Determine the (X, Y) coordinate at the center of the cell enclosing the given text.  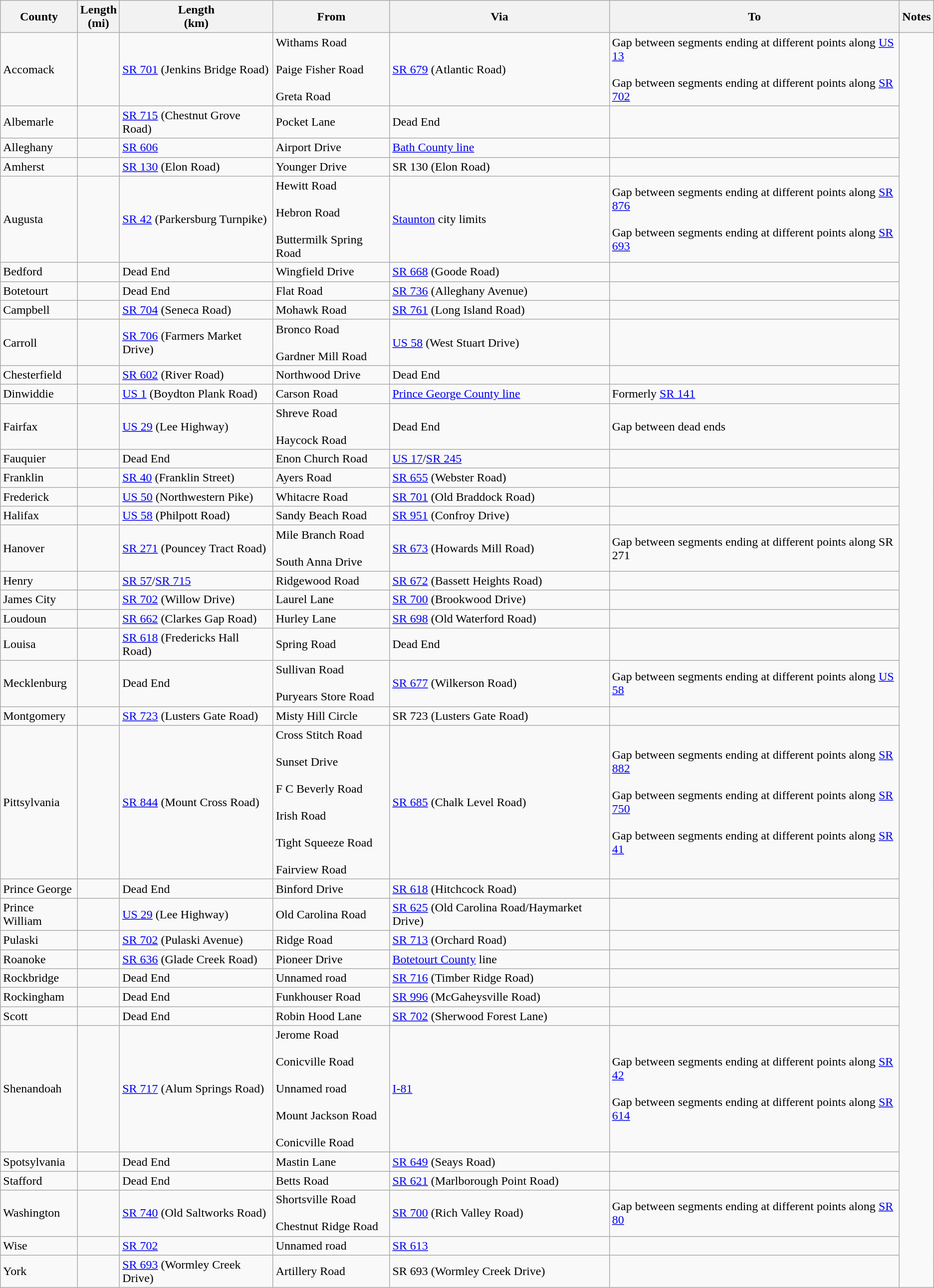
Length(km) (197, 17)
Spring Road (331, 644)
Ridge Road (331, 940)
SR 951 (Confroy Drive) (499, 516)
SR 672 (Bassett Heights Road) (499, 581)
SR 698 (Old Waterford Road) (499, 619)
Flat Road (331, 291)
Botetourt County line (499, 959)
From (331, 17)
County (39, 17)
Gap between segments ending at different points along US 58 (754, 683)
SR 618 (Fredericks Hall Road) (197, 644)
SR 715 (Chestnut Grove Road) (197, 122)
Frederick (39, 497)
Hewitt RoadHebron RoadButtermilk Spring Road (331, 219)
Montgomery (39, 716)
Shenandoah (39, 1089)
Ayers Road (331, 478)
Carroll (39, 342)
Chesterfield (39, 375)
Whitacre Road (331, 497)
Pulaski (39, 940)
Jerome RoadConicville RoadUnnamed roadMount Jackson RoadConicville Road (331, 1089)
Old Carolina Road (331, 914)
Mecklenburg (39, 683)
Gap between segments ending at different points along US 13Gap between segments ending at different points along SR 702 (754, 69)
Prince George County line (499, 394)
Younger Drive (331, 167)
SR 706 (Farmers Market Drive) (197, 342)
SR 42 (Parkersburg Turnpike) (197, 219)
SR 655 (Webster Road) (499, 478)
Gap between segments ending at different points along SR 42Gap between segments ending at different points along SR 614 (754, 1089)
Staunton city limits (499, 219)
Alleghany (39, 148)
Airport Drive (331, 148)
Mile Branch RoadSouth Anna Drive (331, 548)
Enon Church Road (331, 459)
Shortsville RoadChestnut Ridge Road (331, 1213)
SR 606 (197, 148)
Hurley Lane (331, 619)
Rockingham (39, 997)
SR 713 (Orchard Road) (499, 940)
Artillery Road (331, 1271)
Bronco RoadGardner Mill Road (331, 342)
SR 702 (Pulaski Avenue) (197, 940)
SR 716 (Timber Ridge Road) (499, 978)
SR 677 (Wilkerson Road) (499, 683)
SR 996 (McGaheysville Road) (499, 997)
SR 636 (Glade Creek Road) (197, 959)
SR 844 (Mount Cross Road) (197, 802)
Binford Drive (331, 888)
US 1 (Boydton Plank Road) (197, 394)
Botetourt (39, 291)
Hanover (39, 548)
SR 649 (Seays Road) (499, 1162)
Sullivan RoadPuryears Store Road (331, 683)
SR 602 (River Road) (197, 375)
Notes (917, 17)
Formerly SR 141 (754, 394)
Franklin (39, 478)
Dinwiddie (39, 394)
Scott (39, 1016)
Wingfield Drive (331, 272)
Augusta (39, 219)
SR 736 (Alleghany Avenue) (499, 291)
To (754, 17)
Mastin Lane (331, 1162)
Pioneer Drive (331, 959)
Fauquier (39, 459)
Wise (39, 1246)
Sandy Beach Road (331, 516)
Prince William (39, 914)
Henry (39, 581)
US 58 (Philpott Road) (197, 516)
Campbell (39, 310)
Withams RoadPaige Fisher RoadGreta Road (331, 69)
Gap between segments ending at different points along SR 876Gap between segments ending at different points along SR 693 (754, 219)
Albemarle (39, 122)
SR 700 (Brookwood Drive) (499, 600)
Mohawk Road (331, 310)
Prince George (39, 888)
Amherst (39, 167)
SR 618 (Hitchcock Road) (499, 888)
Bedford (39, 272)
Pittsylvania (39, 802)
SR 662 (Clarkes Gap Road) (197, 619)
Halifax (39, 516)
SR 740 (Old Saltworks Road) (197, 1213)
Robin Hood Lane (331, 1016)
US 50 (Northwestern Pike) (197, 497)
SR 700 (Rich Valley Road) (499, 1213)
Loudoun (39, 619)
Via (499, 17)
Louisa (39, 644)
US 58 (West Stuart Drive) (499, 342)
York (39, 1271)
Shreve RoadHaycock Road (331, 426)
Cross Stitch RoadSunset DriveF C Beverly RoadIrish RoadTight Squeeze RoadFairview Road (331, 802)
Gap between segments ending at different points along SR 80 (754, 1213)
SR 625 (Old Carolina Road/Haymarket Drive) (499, 914)
SR 704 (Seneca Road) (197, 310)
Ridgewood Road (331, 581)
SR 57/SR 715 (197, 581)
SR 40 (Franklin Street) (197, 478)
SR 271 (Pouncey Tract Road) (197, 548)
Fairfax (39, 426)
Rockbridge (39, 978)
Accomack (39, 69)
US 17/SR 245 (499, 459)
Bath County line (499, 148)
Gap between dead ends (754, 426)
SR 668 (Goode Road) (499, 272)
SR 702 (Sherwood Forest Lane) (499, 1016)
SR 613 (499, 1246)
SR 685 (Chalk Level Road) (499, 802)
Roanoke (39, 959)
Length(mi) (98, 17)
SR 701 (Old Braddock Road) (499, 497)
SR 702 (197, 1246)
Misty Hill Circle (331, 716)
Washington (39, 1213)
Spotsylvania (39, 1162)
SR 701 (Jenkins Bridge Road) (197, 69)
Northwood Drive (331, 375)
Pocket Lane (331, 122)
Stafford (39, 1181)
SR 679 (Atlantic Road) (499, 69)
I-81 (499, 1089)
Laurel Lane (331, 600)
SR 702 (Willow Drive) (197, 600)
James City (39, 600)
SR 673 (Howards Mill Road) (499, 548)
Betts Road (331, 1181)
SR 761 (Long Island Road) (499, 310)
SR 621 (Marlborough Point Road) (499, 1181)
Funkhouser Road (331, 997)
Carson Road (331, 394)
SR 717 (Alum Springs Road) (197, 1089)
Gap between segments ending at different points along SR 271 (754, 548)
